From the cell containing the given text, extract its center point as (X, Y) coordinate. 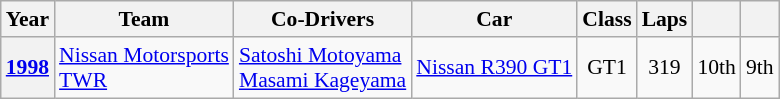
1998 (28, 68)
10th (716, 68)
319 (665, 68)
GT1 (606, 68)
Satoshi Motoyama Masami Kageyama (322, 68)
Class (606, 19)
Co-Drivers (322, 19)
Team (144, 19)
Laps (665, 19)
Year (28, 19)
Nissan Motorsports TWR (144, 68)
9th (760, 68)
Car (494, 19)
Nissan R390 GT1 (494, 68)
